Provide the (X, Y) coordinate of the cell's center where the given text is located.  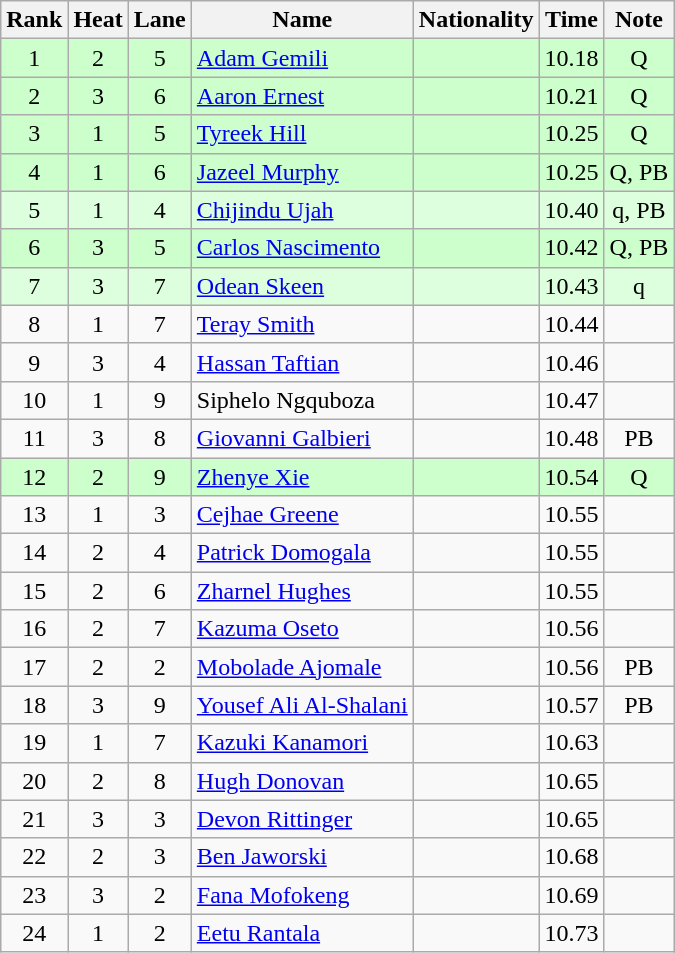
Mobolade Ajomale (302, 667)
Chijindu Ujah (302, 210)
Heat (98, 20)
17 (34, 667)
Time (572, 20)
10.44 (572, 324)
Jazeel Murphy (302, 172)
24 (34, 933)
Teray Smith (302, 324)
14 (34, 553)
Siphelo Ngquboza (302, 400)
18 (34, 705)
Yousef Ali Al-Shalani (302, 705)
Cejhae Greene (302, 515)
Kazuma Oseto (302, 629)
10.40 (572, 210)
10.21 (572, 96)
10.73 (572, 933)
Fana Mofokeng (302, 895)
Aaron Ernest (302, 96)
22 (34, 857)
13 (34, 515)
10.54 (572, 477)
19 (34, 743)
Zhenye Xie (302, 477)
20 (34, 781)
Hassan Taftian (302, 362)
23 (34, 895)
q, PB (639, 210)
Giovanni Galbieri (302, 438)
10.69 (572, 895)
12 (34, 477)
Tyreek Hill (302, 134)
Note (639, 20)
10.47 (572, 400)
Devon Rittinger (302, 819)
Odean Skeen (302, 286)
11 (34, 438)
10.43 (572, 286)
15 (34, 591)
q (639, 286)
10.18 (572, 58)
Kazuki Kanamori (302, 743)
10.42 (572, 248)
10.63 (572, 743)
21 (34, 819)
10.68 (572, 857)
10.46 (572, 362)
Nationality (476, 20)
Hugh Donovan (302, 781)
10.57 (572, 705)
Ben Jaworski (302, 857)
10 (34, 400)
Adam Gemili (302, 58)
Patrick Domogala (302, 553)
16 (34, 629)
Lane (160, 20)
Name (302, 20)
Eetu Rantala (302, 933)
Zharnel Hughes (302, 591)
Carlos Nascimento (302, 248)
Rank (34, 20)
10.48 (572, 438)
